Pinpoint the cell where the given text exists, returning its (X, Y) midpoint coordinate. 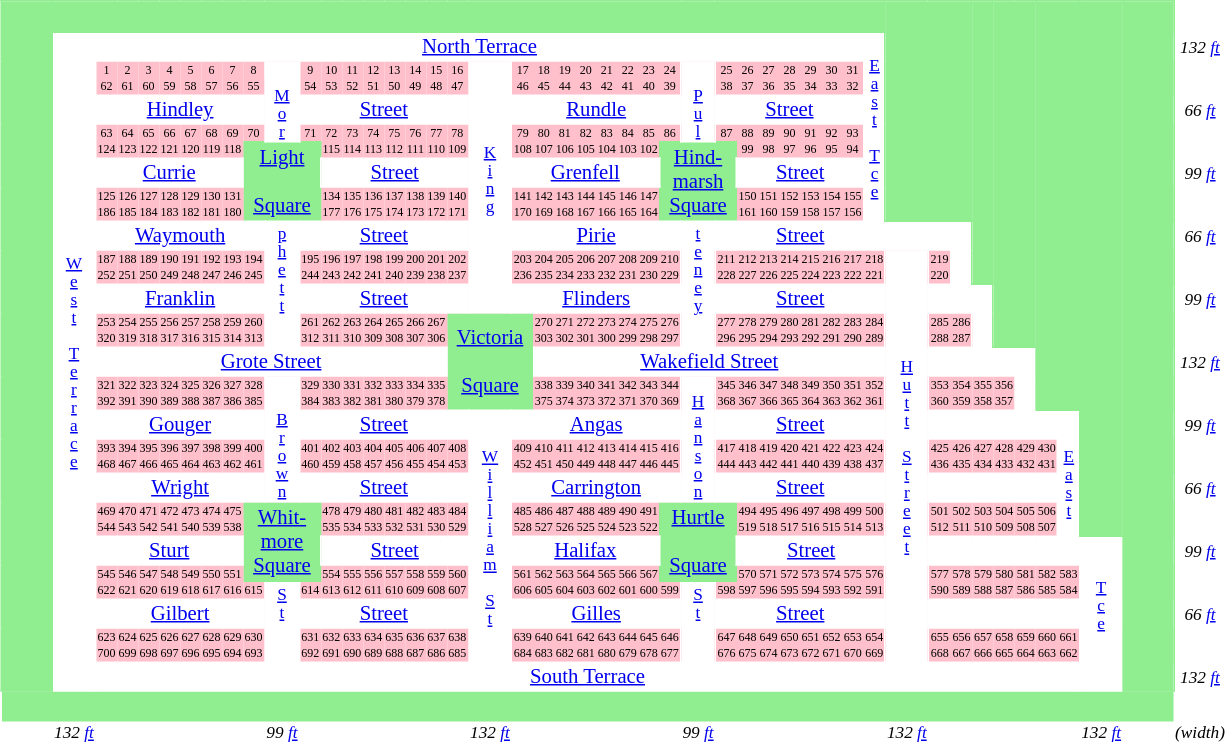
650 (790, 636)
358 (982, 402)
301 (586, 338)
185 (128, 212)
284 (875, 322)
417 (726, 448)
77 (436, 132)
463 (212, 464)
646 (670, 636)
660 (1047, 636)
689 (374, 654)
363 (832, 402)
566 (628, 574)
Flinders (596, 298)
394 (128, 448)
174 (394, 212)
663 (1047, 654)
37 (748, 86)
371 (628, 402)
Gilbert (180, 613)
203 (522, 258)
393 (106, 448)
VictoriaSquare (490, 362)
306 (436, 338)
340 (586, 384)
12 (374, 70)
671 (832, 654)
81 (564, 132)
676 (726, 654)
191 (190, 258)
558 (416, 574)
587 (1004, 590)
22 (628, 70)
316 (190, 338)
72 (332, 132)
649 (768, 636)
381 (374, 402)
559 (436, 574)
409 (522, 448)
527 (544, 528)
395 (148, 448)
550 (212, 574)
Sturt (169, 550)
518 (768, 528)
69 (232, 132)
290 (853, 338)
97 (790, 150)
565 (606, 574)
542 (148, 528)
85 (648, 132)
449 (586, 464)
532 (394, 528)
608 (436, 590)
23 (648, 70)
632 (332, 636)
490 (628, 510)
538 (232, 528)
567 (648, 574)
379 (416, 402)
57 (212, 86)
52 (352, 86)
319 (128, 338)
467 (128, 464)
WestTerrace (74, 361)
434 (982, 464)
38 (726, 86)
98 (768, 150)
525 (586, 528)
362 (853, 402)
665 (1004, 654)
357 (1004, 402)
Brown (282, 439)
675 (748, 654)
355 (982, 384)
412 (586, 448)
402 (332, 448)
457 (374, 464)
361 (875, 402)
658 (1004, 636)
147 (648, 196)
109 (458, 150)
233 (586, 276)
244 (310, 276)
385 (254, 402)
134 (332, 196)
539 (212, 528)
275 (648, 322)
687 (416, 654)
120 (190, 150)
674 (768, 654)
681 (586, 654)
259 (232, 322)
54 (310, 86)
629 (232, 636)
277 (726, 322)
6 (212, 70)
678 (648, 654)
690 (352, 654)
212 (748, 258)
221 (875, 276)
91 (810, 132)
670 (853, 654)
500 (875, 510)
Mor (282, 101)
119 (212, 150)
667 (962, 654)
294 (768, 338)
391 (128, 402)
495 (768, 510)
247 (212, 276)
504 (1004, 510)
Waymouth (180, 235)
171 (458, 212)
345 (726, 384)
645 (648, 636)
99 (748, 150)
161 (748, 212)
Whit-moreSquare (282, 542)
450 (564, 464)
526 (564, 528)
40 (648, 86)
189 (148, 258)
201 (436, 258)
576 (875, 574)
380 (394, 402)
580 (1004, 574)
HurtleSquare (698, 542)
413 (606, 448)
592 (853, 590)
332 (374, 384)
519 (748, 528)
458 (352, 464)
282 (832, 322)
232 (606, 276)
621 (128, 590)
637 (436, 636)
214 (790, 258)
Angas (596, 424)
664 (1026, 654)
335 (436, 384)
516 (810, 528)
631 (310, 636)
51 (374, 86)
323 (148, 384)
353 (939, 384)
1 (106, 70)
4 (170, 70)
111 (416, 150)
45 (544, 86)
534 (352, 528)
473 (190, 510)
498 (832, 510)
554 (332, 574)
30 (832, 70)
623 (106, 636)
486 (544, 510)
466 (148, 464)
215 (810, 258)
373 (586, 402)
496 (790, 510)
425 (939, 448)
653 (853, 636)
700 (106, 654)
43 (586, 86)
151 (768, 196)
452 (522, 464)
202 (458, 258)
243 (332, 276)
5 (190, 70)
110 (436, 150)
195 (310, 258)
530 (436, 528)
177 (332, 212)
EastTce (875, 126)
20 (586, 70)
313 (254, 338)
322 (128, 384)
226 (768, 276)
206 (586, 258)
330 (332, 384)
240 (394, 276)
564 (586, 574)
223 (832, 276)
Wright (180, 487)
652 (832, 636)
18 (544, 70)
600 (648, 590)
Halifax (585, 550)
585 (1047, 590)
360 (939, 402)
153 (810, 196)
399 (232, 448)
194 (254, 258)
445 (670, 464)
479 (352, 510)
89 (768, 132)
443 (748, 464)
42 (606, 86)
Rundle (596, 109)
422 (832, 448)
56 (232, 86)
507 (1047, 528)
63 (106, 132)
601 (628, 590)
237 (458, 276)
575 (853, 574)
579 (982, 574)
672 (810, 654)
140 (458, 196)
396 (170, 448)
296 (726, 338)
235 (544, 276)
108 (522, 150)
7 (232, 70)
329 (310, 384)
157 (832, 212)
204 (544, 258)
588 (982, 590)
292 (810, 338)
131 (232, 196)
468 (106, 464)
686 (436, 654)
252 (106, 276)
342 (628, 384)
245 (254, 276)
642 (586, 636)
389 (170, 402)
138 (416, 196)
64 (128, 132)
622 (106, 590)
398 (212, 448)
333 (394, 384)
222 (853, 276)
699 (128, 654)
512 (939, 528)
572 (790, 574)
640 (544, 636)
435 (962, 464)
181 (212, 212)
386 (232, 402)
481 (394, 510)
397 (190, 448)
410 (544, 448)
368 (726, 402)
253 (106, 322)
90 (790, 132)
289 (875, 338)
344 (670, 384)
136 (374, 196)
200 (416, 258)
70 (254, 132)
636 (416, 636)
691 (332, 654)
87 (726, 132)
506 (1047, 510)
176 (352, 212)
431 (1047, 464)
33 (832, 86)
509 (1004, 528)
647 (726, 636)
234 (564, 276)
King (490, 187)
135 (352, 196)
251 (128, 276)
21 (606, 70)
369 (670, 402)
546 (128, 574)
415 (648, 448)
197 (352, 258)
668 (939, 654)
680 (606, 654)
685 (458, 654)
123 (128, 150)
270 (544, 322)
543 (128, 528)
173 (416, 212)
517 (790, 528)
190 (170, 258)
570 (748, 574)
697 (170, 654)
8 (254, 70)
79 (522, 132)
44 (564, 86)
139 (436, 196)
384 (310, 402)
571 (768, 574)
528 (522, 528)
581 (1026, 574)
562 (544, 574)
406 (416, 448)
53 (332, 86)
482 (416, 510)
262 (332, 322)
145 (606, 196)
523 (628, 528)
165 (628, 212)
13 (394, 70)
505 (1026, 510)
3 (148, 70)
186 (106, 212)
105 (586, 150)
156 (853, 212)
218 (875, 258)
Wakefield Street (709, 361)
673 (790, 654)
115 (332, 150)
188 (128, 258)
453 (458, 464)
46 (522, 86)
610 (394, 590)
167 (586, 212)
352 (875, 384)
257 (190, 322)
441 (790, 464)
331 (352, 384)
451 (544, 464)
350 (832, 384)
47 (458, 86)
297 (670, 338)
604 (564, 590)
107 (544, 150)
78 (458, 132)
102 (648, 150)
73 (352, 132)
359 (962, 402)
25 (726, 70)
618 (190, 590)
578 (962, 574)
199 (394, 258)
609 (416, 590)
594 (810, 590)
150 (748, 196)
424 (875, 448)
80 (544, 132)
407 (436, 448)
508 (1026, 528)
461 (254, 464)
254 (128, 322)
317 (170, 338)
280 (790, 322)
10 (332, 70)
261 (310, 322)
248 (190, 276)
LightSquare (282, 181)
279 (768, 322)
590 (939, 590)
602 (606, 590)
544 (106, 528)
60 (148, 86)
142 (544, 196)
401 (310, 448)
Pul (698, 101)
540 (190, 528)
71 (310, 132)
679 (628, 654)
547 (148, 574)
267 (436, 322)
524 (606, 528)
74 (374, 132)
501 (939, 510)
696 (190, 654)
318 (148, 338)
93 (853, 132)
485 (522, 510)
31 (853, 70)
529 (458, 528)
470 (128, 510)
625 (148, 636)
287 (962, 338)
392 (106, 402)
683 (544, 654)
137 (394, 196)
281 (810, 322)
241 (374, 276)
620 (148, 590)
112 (394, 150)
343 (648, 384)
236 (522, 276)
27 (768, 70)
502 (962, 510)
283 (853, 322)
356 (1004, 384)
616 (232, 590)
183 (170, 212)
586 (1026, 590)
141 (522, 196)
593 (832, 590)
688 (394, 654)
146 (628, 196)
404 (374, 448)
182 (190, 212)
220 (939, 276)
556 (374, 574)
309 (374, 338)
255 (148, 322)
96 (810, 150)
phett (282, 284)
293 (790, 338)
428 (1004, 448)
266 (416, 322)
439 (832, 464)
346 (748, 384)
348 (790, 384)
639 (522, 636)
15 (436, 70)
577 (939, 574)
438 (853, 464)
224 (810, 276)
349 (810, 384)
584 (1069, 590)
460 (310, 464)
583 (1069, 574)
478 (332, 510)
598 (726, 590)
326 (212, 384)
155 (853, 196)
666 (982, 654)
440 (810, 464)
589 (962, 590)
271 (564, 322)
324 (170, 384)
499 (853, 510)
84 (628, 132)
219 (939, 258)
483 (436, 510)
597 (748, 590)
118 (232, 150)
511 (962, 528)
9 (310, 70)
14 (416, 70)
560 (458, 574)
563 (564, 574)
661 (1069, 636)
626 (170, 636)
239 (416, 276)
Hind-marshSquare (698, 181)
382 (352, 402)
229 (670, 276)
272 (586, 322)
50 (394, 86)
351 (853, 384)
59 (170, 86)
487 (564, 510)
644 (628, 636)
383 (332, 402)
595 (790, 590)
311 (332, 338)
574 (832, 574)
88 (748, 132)
446 (648, 464)
366 (768, 402)
327 (232, 384)
693 (254, 654)
655 (939, 636)
612 (352, 590)
68 (212, 132)
263 (352, 322)
192 (212, 258)
474 (212, 510)
378 (436, 402)
168 (564, 212)
630 (254, 636)
246 (232, 276)
433 (1004, 464)
249 (170, 276)
32 (853, 86)
152 (790, 196)
228 (726, 276)
339 (564, 384)
75 (394, 132)
494 (748, 510)
641 (564, 636)
367 (748, 402)
196 (332, 258)
418 (748, 448)
17 (522, 70)
278 (748, 322)
325 (190, 384)
607 (458, 590)
643 (606, 636)
129 (190, 196)
430 (1047, 448)
158 (810, 212)
531 (416, 528)
28 (790, 70)
338 (544, 384)
455 (416, 464)
657 (982, 636)
448 (606, 464)
503 (982, 510)
North Terrace (479, 46)
682 (564, 654)
472 (170, 510)
66 (170, 132)
515 (832, 528)
250 (148, 276)
408 (458, 448)
205 (564, 258)
514 (853, 528)
411 (564, 448)
698 (148, 654)
170 (522, 212)
619 (170, 590)
216 (832, 258)
126 (128, 196)
447 (628, 464)
347 (768, 384)
429 (1026, 448)
159 (790, 212)
315 (212, 338)
669 (875, 654)
374 (564, 402)
121 (170, 150)
180 (232, 212)
459 (332, 464)
Franklin (180, 298)
314 (232, 338)
55 (254, 86)
58 (190, 86)
94 (853, 150)
307 (416, 338)
106 (564, 150)
484 (458, 510)
341 (606, 384)
39 (670, 86)
599 (670, 590)
225 (790, 276)
320 (106, 338)
65 (148, 132)
633 (352, 636)
624 (128, 636)
310 (352, 338)
364 (810, 402)
654 (875, 636)
541 (170, 528)
400 (254, 448)
298 (648, 338)
Gilles (596, 613)
555 (352, 574)
86 (670, 132)
95 (832, 150)
432 (1026, 464)
South Terrace (587, 676)
533 (374, 528)
375 (544, 402)
286 (962, 322)
256 (170, 322)
596 (768, 590)
122 (148, 150)
328 (254, 384)
61 (128, 86)
Currie (169, 172)
26 (748, 70)
114 (352, 150)
475 (232, 510)
49 (416, 86)
Gouger (180, 424)
354 (962, 384)
464 (190, 464)
561 (522, 574)
615 (254, 590)
231 (628, 276)
82 (586, 132)
166 (606, 212)
613 (332, 590)
611 (374, 590)
634 (374, 636)
238 (436, 276)
83 (606, 132)
227 (748, 276)
497 (810, 510)
627 (190, 636)
169 (544, 212)
334 (416, 384)
154 (832, 196)
274 (628, 322)
423 (853, 448)
164 (648, 212)
436 (939, 464)
303 (544, 338)
128 (170, 196)
HuttStreet (906, 456)
420 (790, 448)
175 (374, 212)
662 (1069, 654)
695 (212, 654)
230 (648, 276)
421 (810, 448)
651 (810, 636)
Hanson (698, 439)
209 (648, 258)
419 (768, 448)
62 (106, 86)
545 (106, 574)
285 (939, 322)
684 (522, 654)
388 (190, 402)
491 (648, 510)
302 (564, 338)
184 (148, 212)
Hindley (180, 109)
573 (810, 574)
614 (310, 590)
11 (352, 70)
321 (106, 384)
488 (586, 510)
130 (212, 196)
Carrington (596, 487)
211 (726, 258)
489 (606, 510)
605 (544, 590)
456 (394, 464)
265 (394, 322)
36 (768, 86)
454 (436, 464)
198 (374, 258)
427 (982, 448)
390 (148, 402)
teney (698, 284)
591 (875, 590)
Grote Street (270, 361)
471 (148, 510)
19 (564, 70)
48 (436, 86)
288 (939, 338)
160 (768, 212)
WilliamSt (490, 536)
291 (832, 338)
312 (310, 338)
370 (648, 402)
659 (1026, 636)
Grenfell (585, 172)
557 (394, 574)
465 (170, 464)
437 (875, 464)
113 (374, 150)
548 (170, 574)
34 (810, 86)
2 (128, 70)
628 (212, 636)
127 (148, 196)
656 (962, 636)
582 (1047, 574)
405 (394, 448)
207 (606, 258)
551 (232, 574)
41 (628, 86)
92 (832, 132)
513 (875, 528)
144 (586, 196)
603 (586, 590)
372 (606, 402)
648 (748, 636)
414 (628, 448)
606 (522, 590)
Tce (1102, 613)
210 (670, 258)
694 (232, 654)
365 (790, 402)
535 (332, 528)
35 (790, 86)
442 (768, 464)
617 (212, 590)
24 (670, 70)
125 (106, 196)
242 (352, 276)
444 (726, 464)
East (1069, 473)
469 (106, 510)
276 (670, 322)
Pirie (596, 235)
260 (254, 322)
426 (962, 448)
213 (768, 258)
172 (436, 212)
264 (374, 322)
299 (628, 338)
549 (190, 574)
692 (310, 654)
29 (810, 70)
480 (374, 510)
308 (394, 338)
124 (106, 150)
193 (232, 258)
416 (670, 448)
187 (106, 258)
387 (212, 402)
104 (606, 150)
67 (190, 132)
300 (606, 338)
635 (394, 636)
76 (416, 132)
677 (670, 654)
522 (648, 528)
295 (748, 338)
103 (628, 150)
258 (212, 322)
638 (458, 636)
273 (606, 322)
403 (352, 448)
208 (628, 258)
510 (982, 528)
462 (232, 464)
143 (564, 196)
16 (458, 70)
217 (853, 258)
